Determine the (X, Y) coordinate at the center of the cell enclosing the given text.  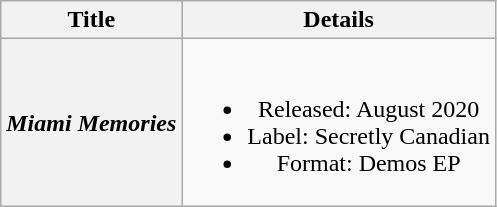
Details (339, 20)
Miami Memories (92, 122)
Released: August 2020Label: Secretly CanadianFormat: Demos EP (339, 122)
Title (92, 20)
